Search for the cell housing the specified text and yield its (x, y) center coordinate. 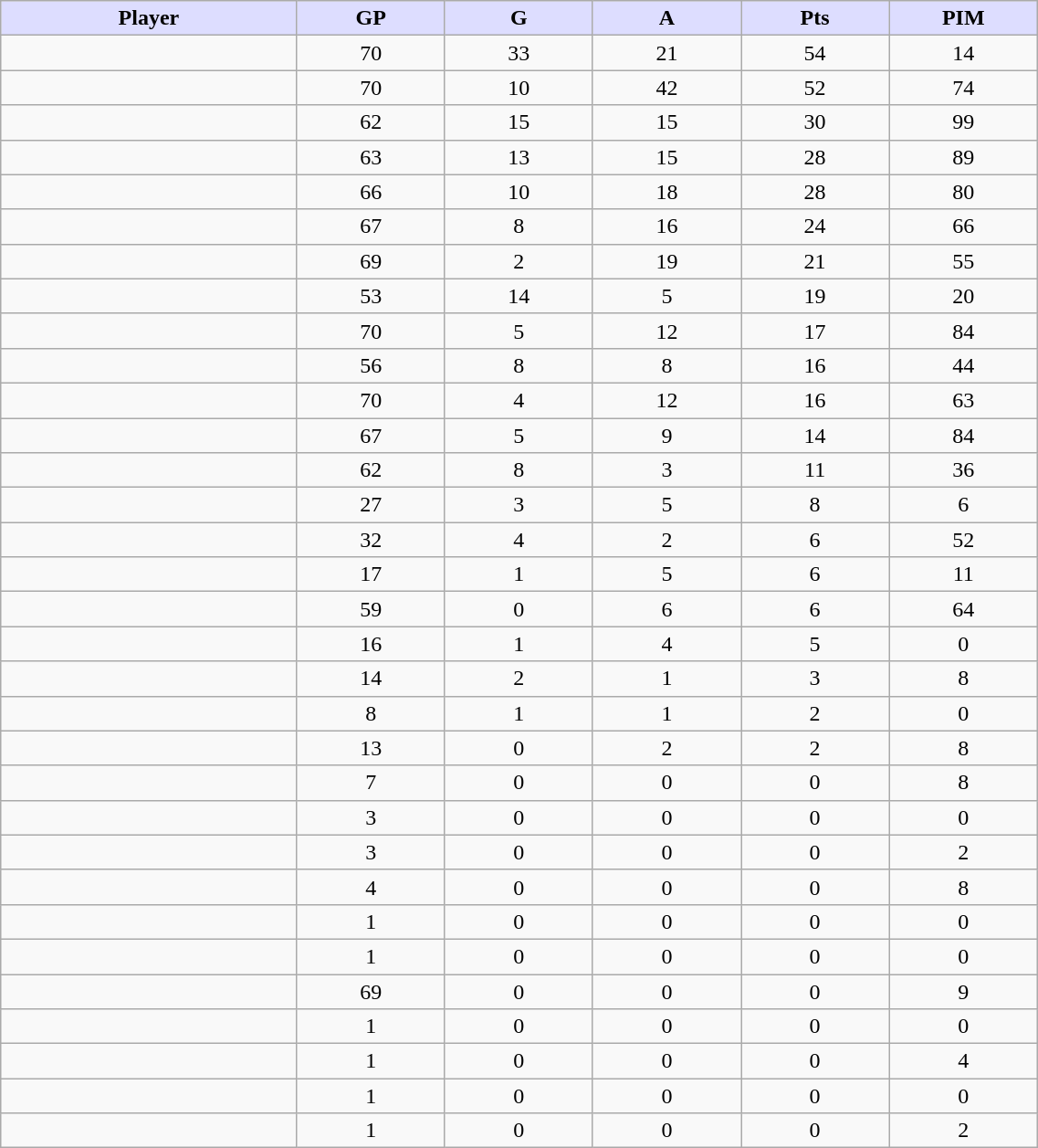
80 (964, 192)
53 (371, 296)
18 (666, 192)
56 (371, 365)
33 (519, 53)
Pts (815, 18)
55 (964, 261)
54 (815, 53)
PIM (964, 18)
36 (964, 470)
89 (964, 157)
64 (964, 609)
24 (815, 226)
30 (815, 122)
99 (964, 122)
20 (964, 296)
GP (371, 18)
74 (964, 88)
7 (371, 783)
42 (666, 88)
27 (371, 505)
G (519, 18)
44 (964, 365)
A (666, 18)
32 (371, 540)
Player (149, 18)
59 (371, 609)
